Output the (x, y) coordinate of the center of the cell containing the given text.  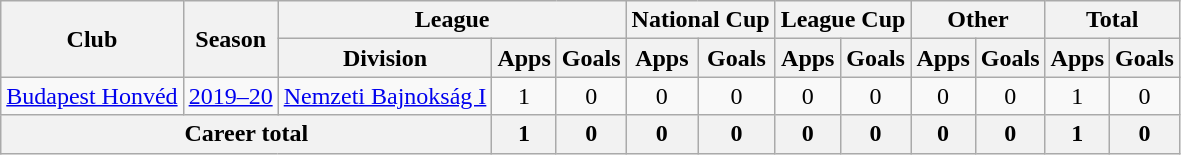
Total (1112, 20)
National Cup (700, 20)
Season (230, 39)
Career total (246, 134)
Nemzeti Bajnokság I (385, 96)
League Cup (843, 20)
Other (978, 20)
Budapest Honvéd (92, 96)
2019–20 (230, 96)
League (452, 20)
Club (92, 39)
Division (385, 58)
